Return the [x, y] coordinate for the center point of the cell that contains the specified text.  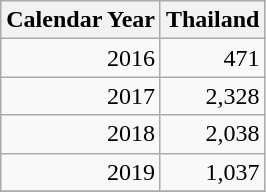
2017 [81, 96]
Thailand [212, 20]
2019 [81, 172]
1,037 [212, 172]
2,328 [212, 96]
471 [212, 58]
Calendar Year [81, 20]
2,038 [212, 134]
2016 [81, 58]
2018 [81, 134]
